From the cell containing the given text, extract its center point as [X, Y] coordinate. 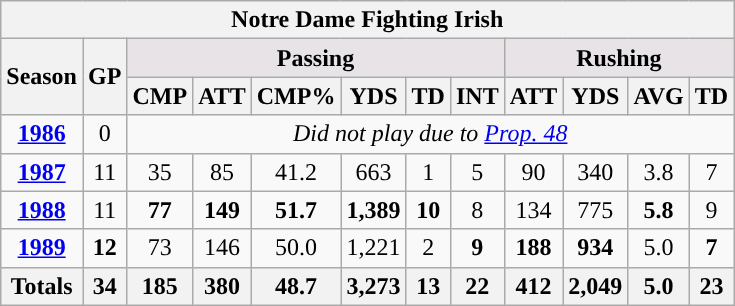
1 [428, 172]
5 [477, 172]
GP [104, 77]
CMP [160, 96]
149 [222, 210]
85 [222, 172]
1987 [42, 172]
1,221 [374, 248]
3.8 [658, 172]
185 [160, 286]
Notre Dame Fighting Irish [368, 20]
73 [160, 248]
12 [104, 248]
934 [596, 248]
Passing [316, 58]
1988 [42, 210]
23 [711, 286]
2 [428, 248]
13 [428, 286]
51.7 [296, 210]
1989 [42, 248]
41.2 [296, 172]
663 [374, 172]
188 [534, 248]
380 [222, 286]
48.7 [296, 286]
Rushing [618, 58]
CMP% [296, 96]
5.8 [658, 210]
134 [534, 210]
3,273 [374, 286]
412 [534, 286]
Did not play due to Prop. 48 [430, 134]
340 [596, 172]
77 [160, 210]
22 [477, 286]
90 [534, 172]
35 [160, 172]
INT [477, 96]
2,049 [596, 286]
50.0 [296, 248]
1986 [42, 134]
8 [477, 210]
Season [42, 77]
146 [222, 248]
Totals [42, 286]
0 [104, 134]
775 [596, 210]
1,389 [374, 210]
34 [104, 286]
10 [428, 210]
AVG [658, 96]
